Find where the given text appears and provide that cell's center as [x, y] coordinate. 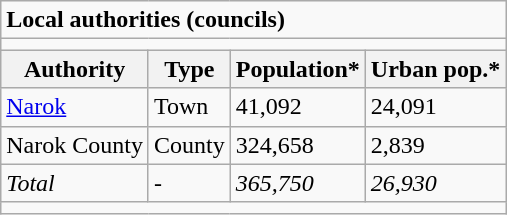
2,839 [435, 145]
24,091 [435, 107]
365,750 [298, 183]
Narok County [75, 145]
Population* [298, 69]
Local authorities (councils) [254, 20]
- [189, 183]
324,658 [298, 145]
Narok [75, 107]
County [189, 145]
Urban pop.* [435, 69]
Total [75, 183]
41,092 [298, 107]
Authority [75, 69]
26,930 [435, 183]
Town [189, 107]
Type [189, 69]
